Extract the (X, Y) coordinate from the center of the cell holding the provided text.  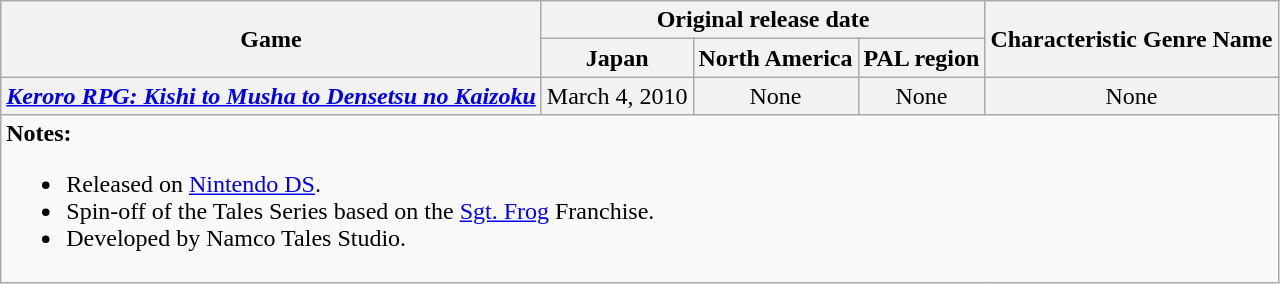
Keroro RPG: Kishi to Musha to Densetsu no Kaizoku (272, 96)
North America (776, 58)
March 4, 2010 (617, 96)
Game (272, 39)
Original release date (763, 20)
Japan (617, 58)
Characteristic Genre Name (1132, 39)
Notes:Released on Nintendo DS.Spin-off of the Tales Series based on the Sgt. Frog Franchise.Developed by Namco Tales Studio. (640, 198)
PAL region (922, 58)
